Extract the [x, y] coordinate from the center of the cell holding the provided text.  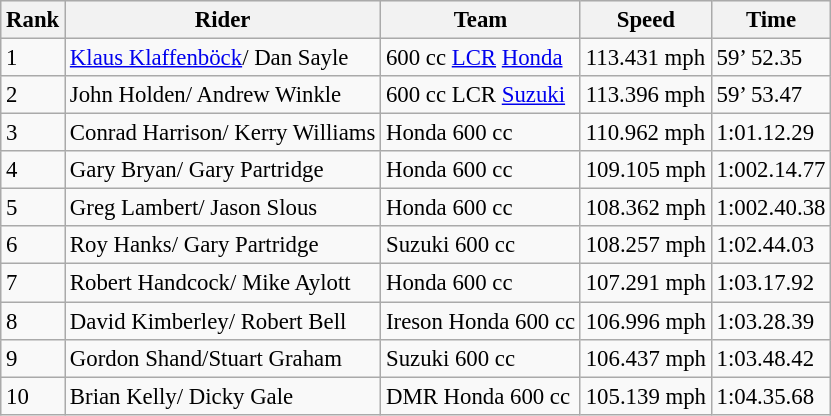
7 [33, 283]
Brian Kelly/ Dicky Gale [223, 396]
1:02.44.03 [770, 245]
1:01.12.29 [770, 133]
4 [33, 170]
1 [33, 58]
8 [33, 321]
108.257 mph [646, 245]
Klaus Klaffenböck/ Dan Sayle [223, 58]
107.291 mph [646, 283]
10 [33, 396]
106.437 mph [646, 358]
1:03.48.42 [770, 358]
Rider [223, 20]
Ireson Honda 600 cc [481, 321]
Gordon Shand/Stuart Graham [223, 358]
110.962 mph [646, 133]
3 [33, 133]
Greg Lambert/ Jason Slous [223, 208]
John Holden/ Andrew Winkle [223, 95]
1:002.14.77 [770, 170]
Conrad Harrison/ Kerry Williams [223, 133]
9 [33, 358]
1:002.40.38 [770, 208]
Gary Bryan/ Gary Partridge [223, 170]
108.362 mph [646, 208]
1:03.28.39 [770, 321]
1:03.17.92 [770, 283]
Speed [646, 20]
59’ 52.35 [770, 58]
David Kimberley/ Robert Bell [223, 321]
Team [481, 20]
600 cc LCR Suzuki [481, 95]
DMR Honda 600 cc [481, 396]
Rank [33, 20]
Robert Handcock/ Mike Aylott [223, 283]
5 [33, 208]
106.996 mph [646, 321]
6 [33, 245]
Roy Hanks/ Gary Partridge [223, 245]
Time [770, 20]
600 cc LCR Honda [481, 58]
105.139 mph [646, 396]
2 [33, 95]
59’ 53.47 [770, 95]
113.396 mph [646, 95]
113.431 mph [646, 58]
109.105 mph [646, 170]
1:04.35.68 [770, 396]
